Return (x, y) of the center of cell containing provided text 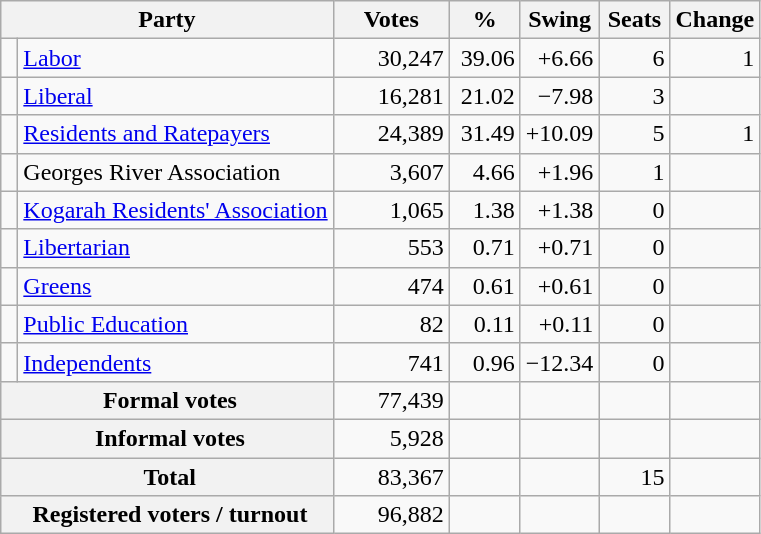
96,882 (391, 515)
Registered voters / turnout (167, 515)
Public Education (176, 324)
+0.71 (560, 248)
0.71 (484, 248)
474 (391, 286)
16,281 (391, 96)
30,247 (391, 58)
Libertarian (176, 248)
83,367 (391, 477)
−7.98 (560, 96)
Kogarah Residents' Association (176, 210)
0.11 (484, 324)
15 (634, 477)
Informal votes (167, 438)
3 (634, 96)
741 (391, 362)
Labor (176, 58)
1,065 (391, 210)
Residents and Ratepayers (176, 134)
553 (391, 248)
3,607 (391, 172)
82 (391, 324)
0.61 (484, 286)
5 (634, 134)
Georges River Association (176, 172)
6 (634, 58)
Greens (176, 286)
21.02 (484, 96)
4.66 (484, 172)
39.06 (484, 58)
+10.09 (560, 134)
Swing (560, 20)
+1.96 (560, 172)
−12.34 (560, 362)
+0.61 (560, 286)
Total (167, 477)
Seats (634, 20)
+6.66 (560, 58)
Liberal (176, 96)
Votes (391, 20)
% (484, 20)
1.38 (484, 210)
0.96 (484, 362)
5,928 (391, 438)
Party (167, 20)
77,439 (391, 400)
Change (715, 20)
24,389 (391, 134)
31.49 (484, 134)
Formal votes (167, 400)
Independents (176, 362)
+0.11 (560, 324)
+1.38 (560, 210)
